Determine the [x, y] coordinate at the center of the cell enclosing the given text.  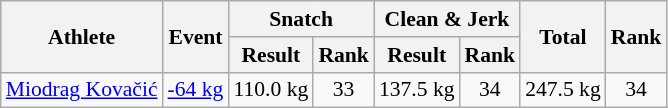
Athlete [82, 36]
137.5 kg [417, 90]
Clean & Jerk [447, 19]
110.0 kg [270, 90]
Miodrag Kovačić [82, 90]
33 [344, 90]
Event [196, 36]
-64 kg [196, 90]
247.5 kg [563, 90]
Snatch [300, 19]
Total [563, 36]
